Find where the given text appears and provide that cell's center as (X, Y) coordinate. 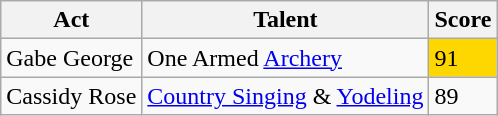
Country Singing & Yodeling (286, 96)
91 (463, 58)
Cassidy Rose (72, 96)
Act (72, 20)
89 (463, 96)
Talent (286, 20)
Score (463, 20)
One Armed Archery (286, 58)
Gabe George (72, 58)
